Pinpoint the cell where the given text exists, returning its [X, Y] midpoint coordinate. 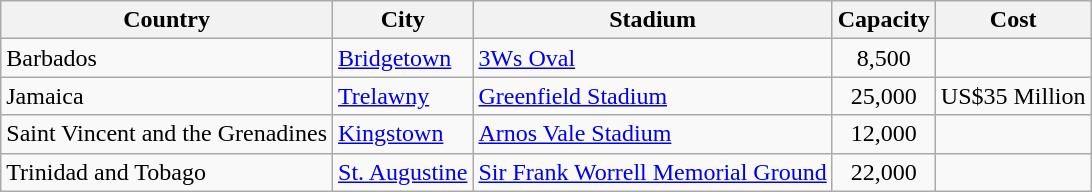
Kingstown [403, 134]
Stadium [652, 20]
Capacity [884, 20]
Arnos Vale Stadium [652, 134]
US$35 Million [1013, 96]
Trinidad and Tobago [167, 172]
25,000 [884, 96]
City [403, 20]
St. Augustine [403, 172]
12,000 [884, 134]
Saint Vincent and the Grenadines [167, 134]
Trelawny [403, 96]
Jamaica [167, 96]
Bridgetown [403, 58]
Barbados [167, 58]
8,500 [884, 58]
Greenfield Stadium [652, 96]
Sir Frank Worrell Memorial Ground [652, 172]
Country [167, 20]
22,000 [884, 172]
Cost [1013, 20]
3Ws Oval [652, 58]
